Detect which cell encompasses the target text, then output its [x, y] center coordinate. 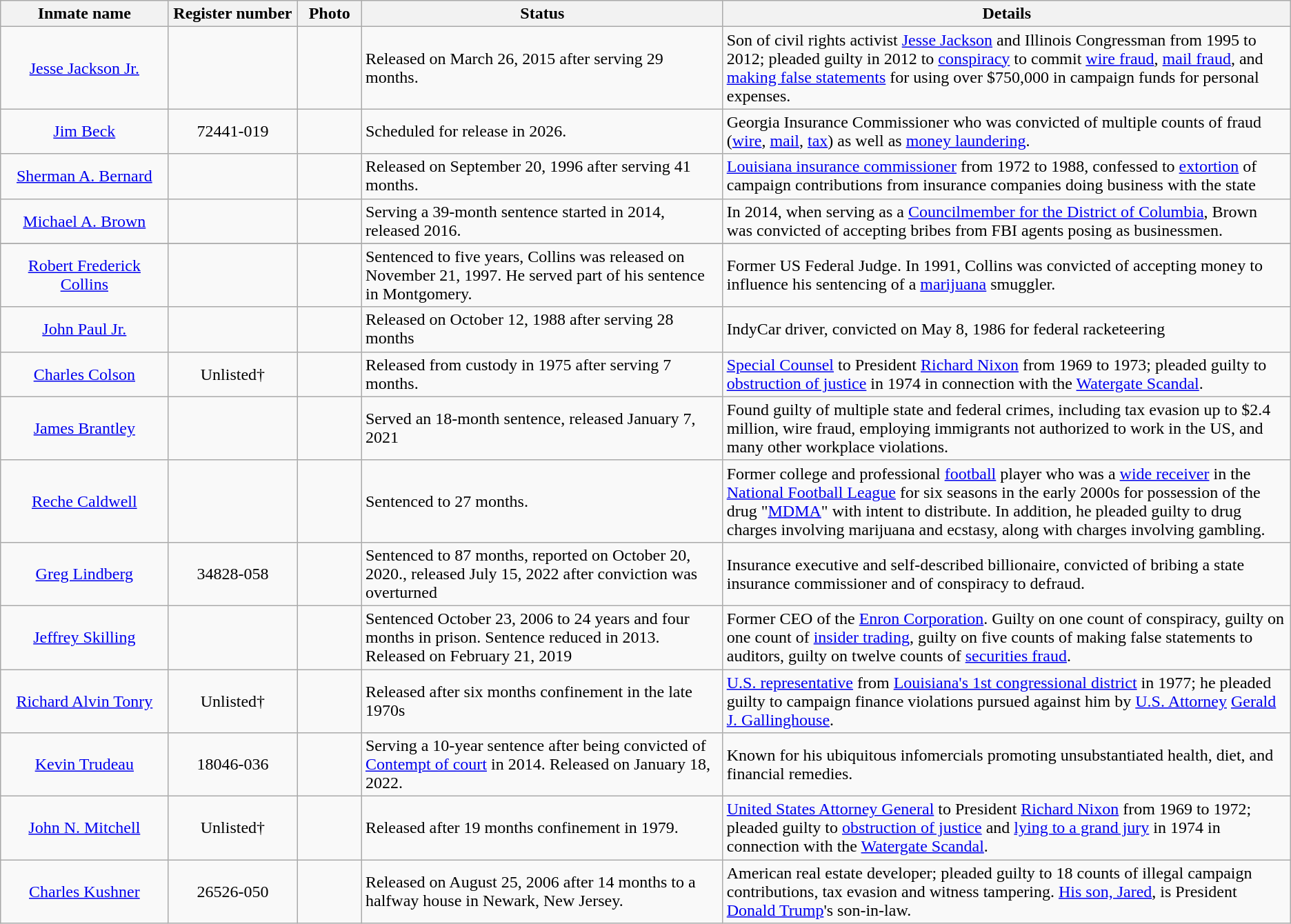
Released after six months confinement in the late 1970s [542, 701]
Robert Frederick Collins [84, 275]
IndyCar driver, convicted on May 8, 1986 for federal racketeering [1007, 330]
Scheduled for release in 2026. [542, 131]
Greg Lindberg [84, 574]
Former US Federal Judge. In 1991, Collins was convicted of accepting money to influence his sentencing of a marijuana smuggler. [1007, 275]
Released from custody in 1975 after serving 7 months. [542, 374]
John Paul Jr. [84, 330]
Known for his ubiquitous infomercials promoting unsubstantiated health, diet, and financial remedies. [1007, 765]
Released on September 20, 1996 after serving 41 months. [542, 177]
Sentenced to 27 months. [542, 501]
72441-019 [233, 131]
Inmate name [84, 14]
Sentenced to 87 months, reported on October 20, 2020., released July 15, 2022 after conviction was overturned [542, 574]
Released after 19 months confinement in 1979. [542, 828]
Michael A. Brown [84, 221]
Sentenced October 23, 2006 to 24 years and four months in prison. Sentence reduced in 2013. Released on February 21, 2019 [542, 637]
Released on October 12, 1988 after serving 28 months [542, 330]
James Brantley [84, 428]
Register number [233, 14]
Charles Colson [84, 374]
Serving a 10-year sentence after being convicted of Contempt of court in 2014. Released on January 18, 2022. [542, 765]
Sherman A. Bernard [84, 177]
Served an 18-month sentence, released January 7, 2021 [542, 428]
Jim Beck [84, 131]
Sentenced to five years, Collins was released on November 21, 1997. He served part of his sentence in Montgomery. [542, 275]
Richard Alvin Tonry [84, 701]
Georgia Insurance Commissioner who was convicted of multiple counts of fraud (wire, mail, tax) as well as money laundering. [1007, 131]
Released on August 25, 2006 after 14 months to a halfway house in Newark, New Jersey. [542, 892]
26526-050 [233, 892]
34828-058 [233, 574]
John N. Mitchell [84, 828]
Status [542, 14]
Jesse Jackson Jr. [84, 68]
Photo [330, 14]
18046-036 [233, 765]
Reche Caldwell [84, 501]
In 2014, when serving as a Councilmember for the District of Columbia, Brown was convicted of accepting bribes from FBI agents posing as businessmen. [1007, 221]
Serving a 39-month sentence started in 2014, released 2016. [542, 221]
Charles Kushner [84, 892]
Kevin Trudeau [84, 765]
Insurance executive and self-described billionaire, convicted of bribing a state insurance commissioner and of conspiracy to defraud. [1007, 574]
Released on March 26, 2015 after serving 29 months. [542, 68]
Details [1007, 14]
Jeffrey Skilling [84, 637]
